Output the [x, y] coordinate of the center of the cell containing the given text.  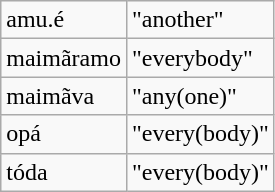
opá [64, 134]
"any(one)" [200, 96]
"another" [200, 20]
"everybody" [200, 58]
amu.é [64, 20]
maimãva [64, 96]
tóda [64, 172]
maimãramo [64, 58]
